Search for the cell housing the specified text and yield its (X, Y) center coordinate. 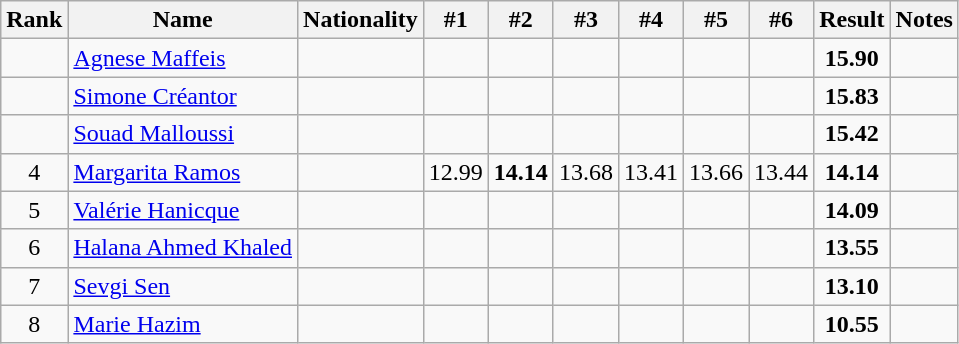
Souad Malloussi (183, 134)
Valérie Hanicque (183, 210)
Name (183, 20)
13.10 (852, 286)
Notes (924, 20)
Halana Ahmed Khaled (183, 248)
10.55 (852, 324)
Result (852, 20)
#2 (520, 20)
13.44 (782, 172)
15.83 (852, 96)
Simone Créantor (183, 96)
Marie Hazim (183, 324)
#6 (782, 20)
13.41 (650, 172)
7 (34, 286)
Rank (34, 20)
13.68 (586, 172)
14.09 (852, 210)
13.66 (716, 172)
#3 (586, 20)
8 (34, 324)
#1 (456, 20)
6 (34, 248)
Agnese Maffeis (183, 58)
4 (34, 172)
Margarita Ramos (183, 172)
15.90 (852, 58)
12.99 (456, 172)
#5 (716, 20)
#4 (650, 20)
Nationality (361, 20)
13.55 (852, 248)
5 (34, 210)
Sevgi Sen (183, 286)
15.42 (852, 134)
